Locate the cell with the specified text and output its [x, y] center coordinate. 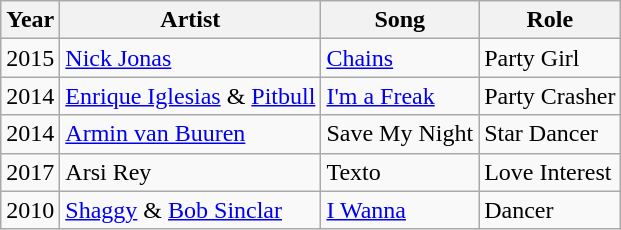
Shaggy & Bob Sinclar [190, 210]
2010 [30, 210]
I'm a Freak [400, 96]
Texto [400, 172]
Love Interest [550, 172]
Nick Jonas [190, 58]
Save My Night [400, 134]
Party Girl [550, 58]
Role [550, 20]
Artist [190, 20]
Chains [400, 58]
Enrique Iglesias & Pitbull [190, 96]
2017 [30, 172]
Armin van Buuren [190, 134]
2015 [30, 58]
Arsi Rey [190, 172]
Song [400, 20]
Year [30, 20]
Dancer [550, 210]
Party Crasher [550, 96]
I Wanna [400, 210]
Star Dancer [550, 134]
